For the text-containing cell, return its midpoint in [x, y] coordinate format. 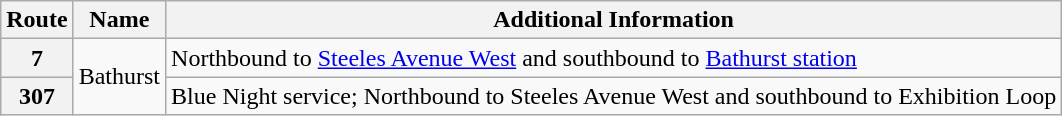
7 [37, 58]
Additional Information [614, 20]
Name [119, 20]
Bathurst [119, 77]
Northbound to Steeles Avenue West and southbound to Bathurst station [614, 58]
Route [37, 20]
Blue Night service; Northbound to Steeles Avenue West and southbound to Exhibition Loop [614, 96]
307 [37, 96]
